Identify which cell holds the provided text, then report its (x, y) central coordinate. 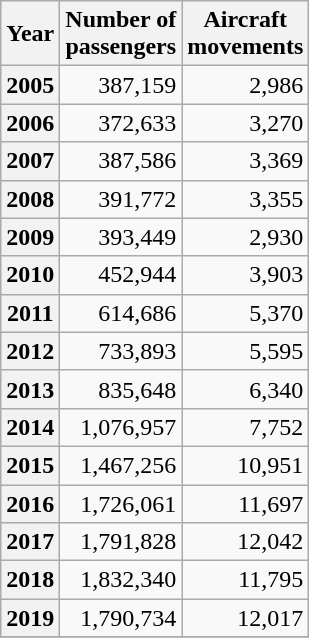
7,752 (246, 427)
2011 (30, 313)
Number ofpassengers (121, 34)
11,697 (246, 503)
3,369 (246, 161)
3,903 (246, 275)
2018 (30, 580)
12,042 (246, 542)
2019 (30, 618)
393,449 (121, 237)
387,159 (121, 85)
1,791,828 (121, 542)
12,017 (246, 618)
2017 (30, 542)
1,790,734 (121, 618)
2005 (30, 85)
372,633 (121, 123)
Year (30, 34)
835,648 (121, 389)
733,893 (121, 351)
6,340 (246, 389)
5,595 (246, 351)
Aircraftmovements (246, 34)
1,832,340 (121, 580)
2010 (30, 275)
391,772 (121, 199)
2012 (30, 351)
5,370 (246, 313)
2008 (30, 199)
614,686 (121, 313)
2016 (30, 503)
2007 (30, 161)
2,930 (246, 237)
11,795 (246, 580)
2006 (30, 123)
2,986 (246, 85)
10,951 (246, 465)
2013 (30, 389)
452,944 (121, 275)
387,586 (121, 161)
1,467,256 (121, 465)
3,270 (246, 123)
1,726,061 (121, 503)
2009 (30, 237)
2015 (30, 465)
1,076,957 (121, 427)
2014 (30, 427)
3,355 (246, 199)
